Find where the given text appears and provide that cell's center as (X, Y) coordinate. 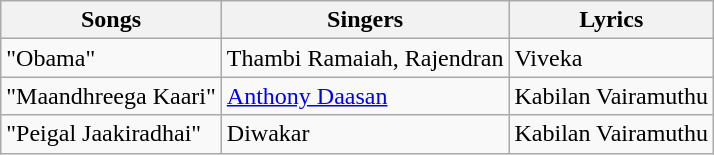
Diwakar (365, 134)
Singers (365, 20)
Viveka (612, 58)
"Maandhreega Kaari" (112, 96)
"Peigal Jaakiradhai" (112, 134)
Songs (112, 20)
Anthony Daasan (365, 96)
Lyrics (612, 20)
Thambi Ramaiah, Rajendran (365, 58)
"Obama" (112, 58)
